Detect which cell encompasses the target text, then output its (X, Y) center coordinate. 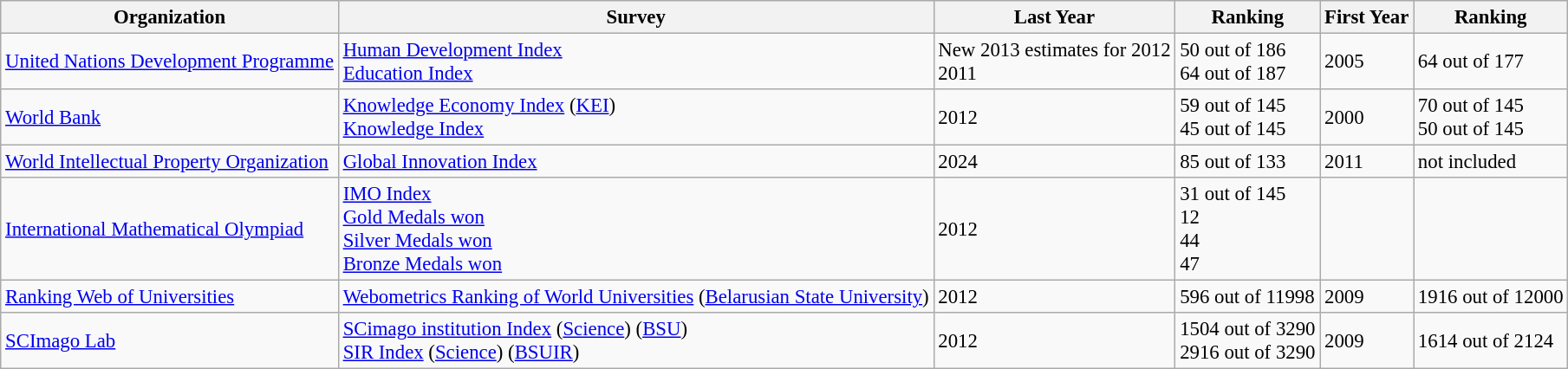
1916 out of 12000 (1491, 297)
Organization (170, 17)
United Nations Development Programme (170, 62)
IMO IndexGold Medals wonSilver Medals wonBronze Medals won (636, 229)
2011 (1367, 162)
50 out of 186 64 out of 187 (1248, 62)
Survey (636, 17)
New 2013 estimates for 2012 2011 (1054, 62)
70 out of 145 50 out of 145 (1491, 118)
2024 (1054, 162)
World Intellectual Property Organization (170, 162)
85 out of 133 (1248, 162)
First Year (1367, 17)
2000 (1367, 118)
64 out of 177 (1491, 62)
Last Year (1054, 17)
World Bank (170, 118)
596 out of 11998 (1248, 297)
International Mathematical Olympiad (170, 229)
Human Development IndexEducation Index (636, 62)
59 out of 145 45 out of 145 (1248, 118)
31 out of 145 12 44 47 (1248, 229)
Ranking Web of Universities (170, 297)
Webometrics Ranking of World Universities (Belarusian State University) (636, 297)
not included (1491, 162)
2005 (1367, 62)
2009 (1367, 297)
Knowledge Economy Index (KEI) Knowledge Index (636, 118)
Global Innovation Index (636, 162)
